Detect which cell encompasses the target text, then output its [x, y] center coordinate. 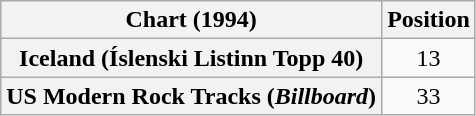
33 [429, 96]
US Modern Rock Tracks (Billboard) [192, 96]
Iceland (Íslenski Listinn Topp 40) [192, 58]
Chart (1994) [192, 20]
13 [429, 58]
Position [429, 20]
